Locate the cell with the specified text and output its (X, Y) center coordinate. 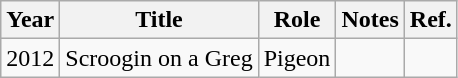
Pigeon (297, 58)
Notes (370, 20)
Year (30, 20)
Role (297, 20)
Title (159, 20)
Ref. (430, 20)
Scroogin on a Greg (159, 58)
2012 (30, 58)
